Identify which cell holds the provided text, then report its (x, y) central coordinate. 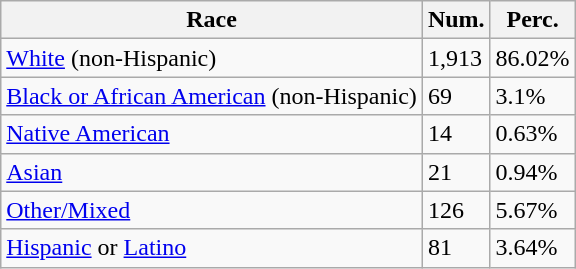
Native American (212, 134)
69 (456, 96)
5.67% (532, 210)
0.94% (532, 172)
3.64% (532, 248)
Other/Mixed (212, 210)
126 (456, 210)
Hispanic or Latino (212, 248)
Race (212, 20)
Perc. (532, 20)
Num. (456, 20)
White (non-Hispanic) (212, 58)
1,913 (456, 58)
Black or African American (non-Hispanic) (212, 96)
21 (456, 172)
86.02% (532, 58)
3.1% (532, 96)
81 (456, 248)
0.63% (532, 134)
Asian (212, 172)
14 (456, 134)
